Return (x, y) of the center of cell containing provided text 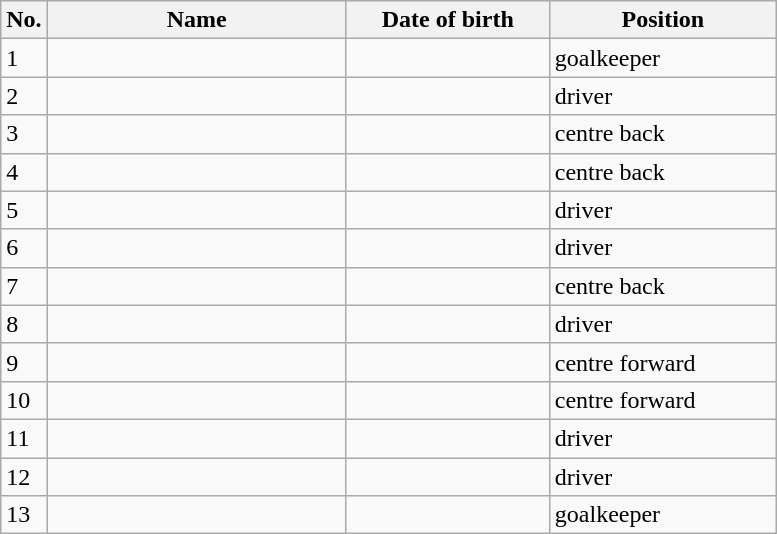
12 (24, 477)
1 (24, 58)
5 (24, 210)
6 (24, 248)
3 (24, 134)
8 (24, 324)
2 (24, 96)
13 (24, 515)
10 (24, 400)
9 (24, 362)
No. (24, 20)
7 (24, 286)
Position (662, 20)
Date of birth (448, 20)
Name (196, 20)
11 (24, 438)
4 (24, 172)
